Output the (X, Y) coordinate of the center of the cell containing the given text.  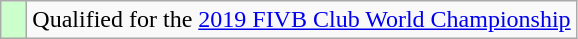
Qualified for the 2019 FIVB Club World Championship (302, 20)
